Return the (X, Y) coordinate for the center point of the cell that contains the specified text.  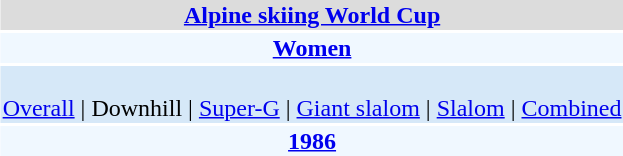
Alpine skiing World Cup (312, 15)
1986 (312, 141)
Overall | Downhill | Super-G | Giant slalom | Slalom | Combined (312, 94)
Women (312, 48)
